From the cell containing the given text, extract its center point as (X, Y) coordinate. 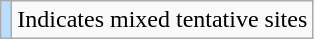
Indicates mixed tentative sites (162, 20)
